Determine the [X, Y] coordinate at the center of the cell enclosing the given text.  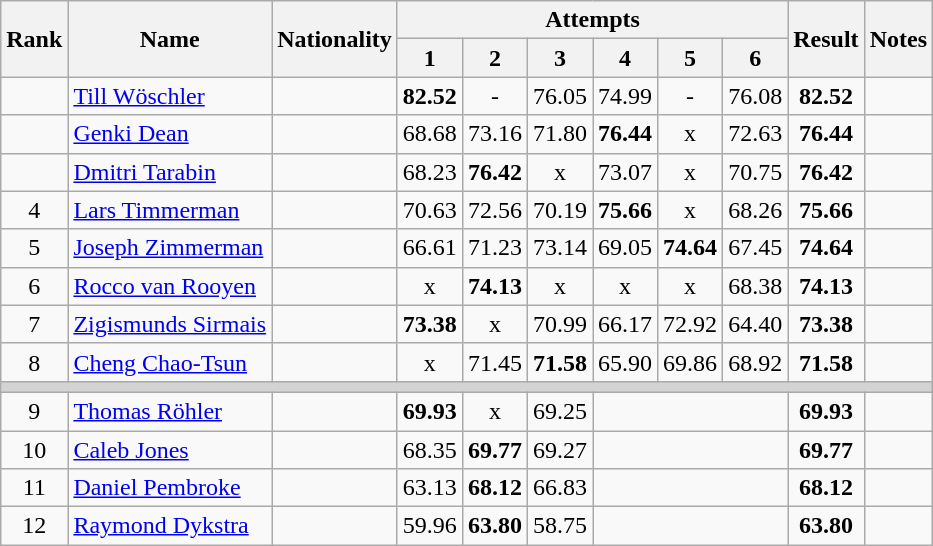
10 [34, 449]
69.86 [690, 362]
66.61 [430, 248]
69.05 [626, 248]
65.90 [626, 362]
Till Wöschler [170, 96]
70.19 [560, 210]
70.63 [430, 210]
2 [494, 58]
58.75 [560, 526]
72.92 [690, 324]
Name [170, 39]
68.68 [430, 134]
12 [34, 526]
76.05 [560, 96]
3 [560, 58]
1 [430, 58]
Raymond Dykstra [170, 526]
Caleb Jones [170, 449]
Daniel Pembroke [170, 488]
68.92 [756, 362]
68.23 [430, 172]
67.45 [756, 248]
64.40 [756, 324]
Zigismunds Sirmais [170, 324]
68.35 [430, 449]
9 [34, 411]
71.80 [560, 134]
Result [826, 39]
63.13 [430, 488]
68.38 [756, 286]
76.08 [756, 96]
73.16 [494, 134]
Rank [34, 39]
Attempts [592, 20]
59.96 [430, 526]
11 [34, 488]
8 [34, 362]
70.75 [756, 172]
66.17 [626, 324]
Thomas Röhler [170, 411]
Genki Dean [170, 134]
72.56 [494, 210]
66.83 [560, 488]
Lars Timmerman [170, 210]
73.07 [626, 172]
74.99 [626, 96]
72.63 [756, 134]
Dmitri Tarabin [170, 172]
Cheng Chao-Tsun [170, 362]
Nationality [335, 39]
71.45 [494, 362]
Notes [898, 39]
71.23 [494, 248]
69.25 [560, 411]
7 [34, 324]
69.27 [560, 449]
Joseph Zimmerman [170, 248]
73.14 [560, 248]
70.99 [560, 324]
68.26 [756, 210]
Rocco van Rooyen [170, 286]
